Extract the (x, y) coordinate from the center of the cell holding the provided text.  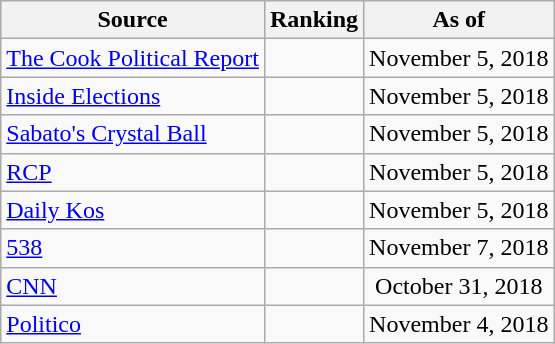
538 (133, 248)
Source (133, 20)
Daily Kos (133, 210)
Sabato's Crystal Ball (133, 134)
As of (459, 20)
Politico (133, 324)
October 31, 2018 (459, 286)
CNN (133, 286)
RCP (133, 172)
November 4, 2018 (459, 324)
November 7, 2018 (459, 248)
Ranking (314, 20)
Inside Elections (133, 96)
The Cook Political Report (133, 58)
